Provide the (x, y) coordinate of the cell's center where the given text is located.  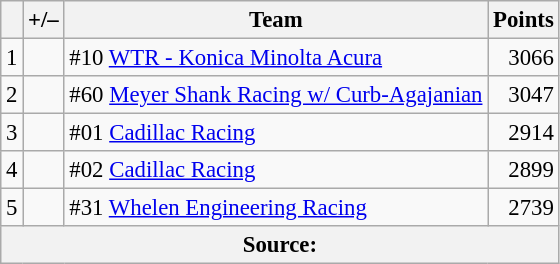
#02 Cadillac Racing (276, 170)
Points (524, 20)
3047 (524, 95)
#10 WTR - Konica Minolta Acura (276, 58)
#01 Cadillac Racing (276, 133)
5 (12, 208)
#31 Whelen Engineering Racing (276, 208)
2739 (524, 208)
2 (12, 95)
3066 (524, 58)
4 (12, 170)
#60 Meyer Shank Racing w/ Curb-Agajanian (276, 95)
+/– (44, 20)
1 (12, 58)
Team (276, 20)
2899 (524, 170)
3 (12, 133)
2914 (524, 133)
Source: (280, 245)
